Output the (X, Y) coordinate of the center of the cell containing the given text.  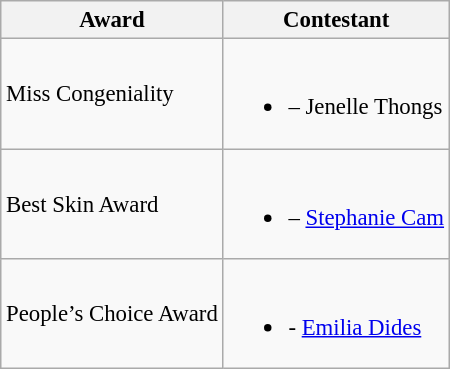
- Emilia Dides (336, 314)
– Stephanie Cam (336, 204)
Miss Congeniality (112, 94)
Award (112, 20)
Contestant (336, 20)
– Jenelle Thongs (336, 94)
Best Skin Award (112, 204)
People’s Choice Award (112, 314)
